Output the (X, Y) coordinate of the center of the cell containing the given text.  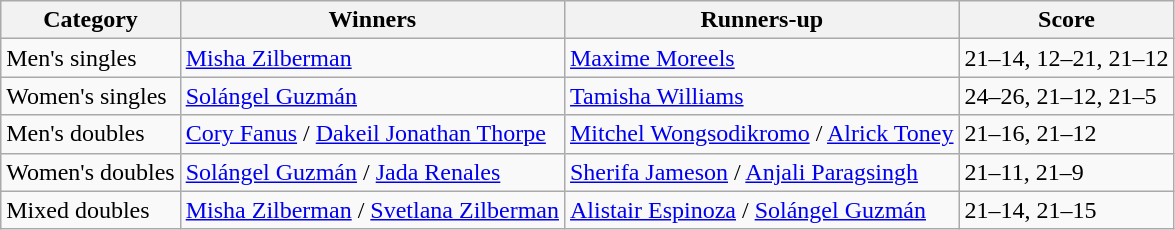
Maxime Moreels (762, 58)
24–26, 21–12, 21–5 (1066, 96)
Sherifa Jameson / Anjali Paragsingh (762, 172)
Runners-up (762, 20)
Category (90, 20)
Score (1066, 20)
Misha Zilberman (372, 58)
Winners (372, 20)
21–14, 12–21, 21–12 (1066, 58)
Women's singles (90, 96)
Men's doubles (90, 134)
Women's doubles (90, 172)
Cory Fanus / Dakeil Jonathan Thorpe (372, 134)
Men's singles (90, 58)
Mitchel Wongsodikromo / Alrick Toney (762, 134)
Mixed doubles (90, 210)
21–16, 21–12 (1066, 134)
21–14, 21–15 (1066, 210)
Tamisha Williams (762, 96)
Misha Zilberman / Svetlana Zilberman (372, 210)
Solángel Guzmán / Jada Renales (372, 172)
21–11, 21–9 (1066, 172)
Alistair Espinoza / Solángel Guzmán (762, 210)
Solángel Guzmán (372, 96)
